Provide the [x, y] coordinate of the cell's center where the given text is located.  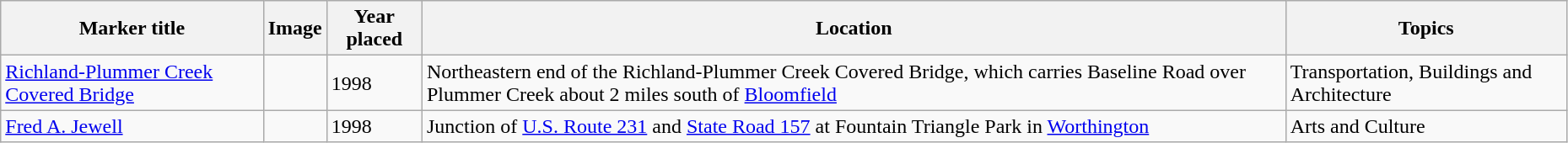
Northeastern end of the Richland-Plummer Creek Covered Bridge, which carries Baseline Road over Plummer Creek about 2 miles south of Bloomfield [854, 82]
Year placed [374, 29]
Arts and Culture [1425, 126]
Transportation, Buildings and Architecture [1425, 82]
Location [854, 29]
Fred A. Jewell [132, 126]
Image [295, 29]
Marker title [132, 29]
Junction of U.S. Route 231 and State Road 157 at Fountain Triangle Park in Worthington [854, 126]
Topics [1425, 29]
Richland-Plummer Creek Covered Bridge [132, 82]
